Identify which cell holds the provided text, then report its (X, Y) central coordinate. 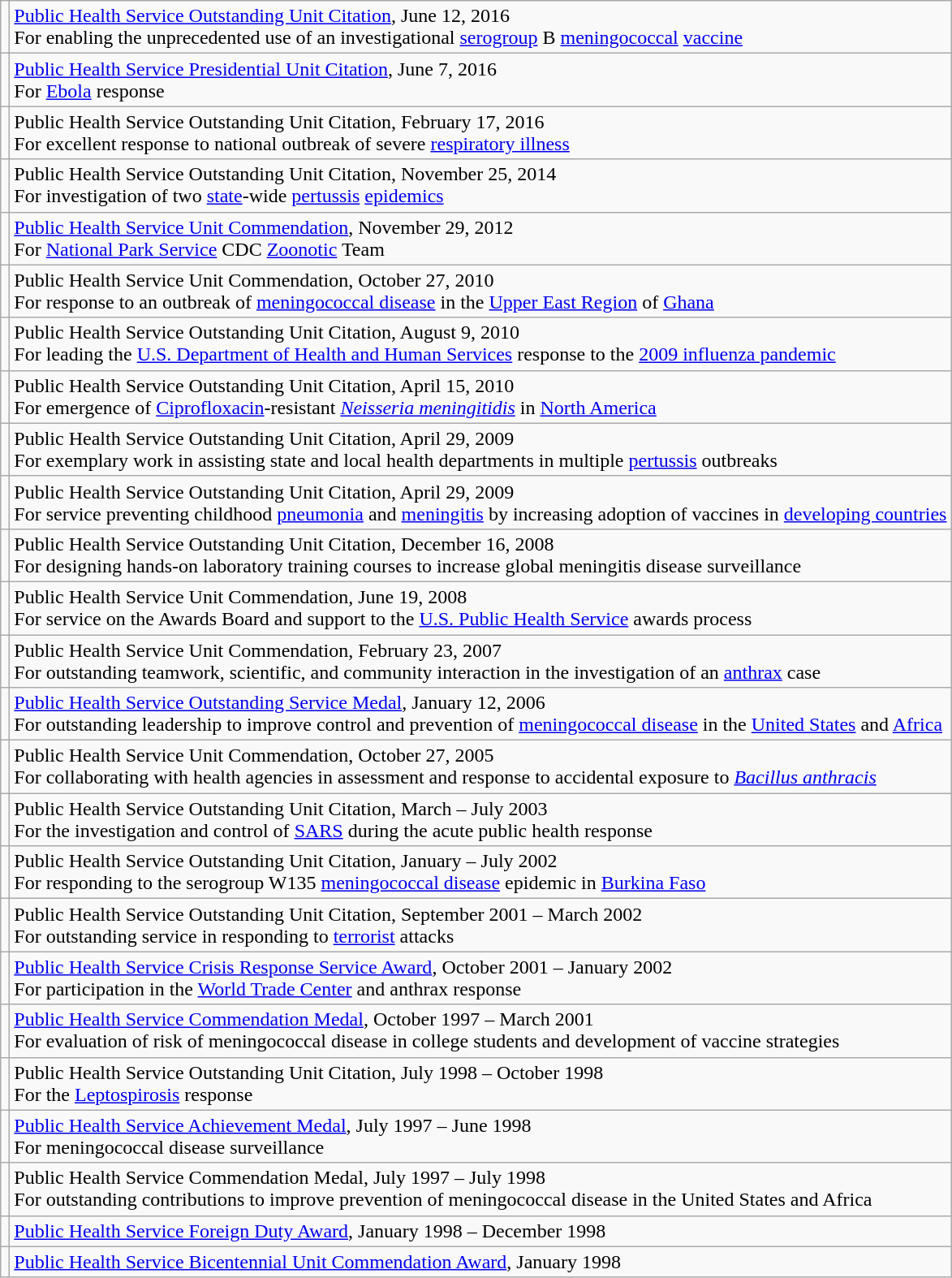
Public Health Service Unit Commendation, November 29, 2012For National Park Service CDC Zoonotic Team (480, 239)
Public Health Service Unit Commendation, June 19, 2008For service on the Awards Board and support to the U.S. Public Health Service awards process (480, 607)
Public Health Service Outstanding Unit Citation, November 25, 2014For investigation of two state-wide pertussis epidemics (480, 185)
Public Health Service Outstanding Unit Citation, March – July 2003For the investigation and control of SARS during the acute public health response (480, 820)
Public Health Service Outstanding Unit Citation, July 1998 – October 1998For the Leptospirosis response (480, 1083)
Public Health Service Outstanding Unit Citation, September 2001 – March 2002For outstanding service in responding to terrorist attacks (480, 926)
Public Health Service Unit Commendation, October 27, 2010For response to an outbreak of meningococcal disease in the Upper East Region of Ghana (480, 291)
Public Health Service Crisis Response Service Award, October 2001 – January 2002For participation in the World Trade Center and anthrax response (480, 978)
Public Health Service Outstanding Unit Citation, April 15, 2010For emergence of Ciprofloxacin-resistant Neisseria meningitidis in North America (480, 396)
Public Health Service Bicentennial Unit Commendation Award, January 1998 (480, 1262)
Public Health Service Outstanding Unit Citation, February 17, 2016For excellent response to national outbreak of severe respiratory illness (480, 133)
Public Health Service Achievement Medal, July 1997 – June 1998For meningococcal disease surveillance (480, 1137)
Public Health Service Presidential Unit Citation, June 7, 2016For Ebola response (480, 80)
Public Health Service Foreign Duty Award, January 1998 – December 1998 (480, 1231)
